From the cell containing the given text, extract its center point as [X, Y] coordinate. 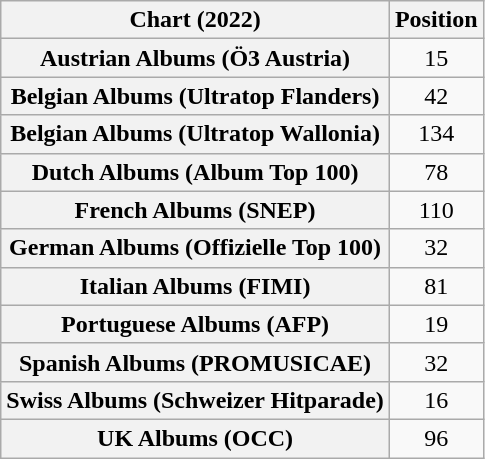
Dutch Albums (Album Top 100) [196, 172]
Spanish Albums (PROMUSICAE) [196, 362]
UK Albums (OCC) [196, 438]
Position [436, 20]
Chart (2022) [196, 20]
134 [436, 134]
German Albums (Offizielle Top 100) [196, 248]
78 [436, 172]
Belgian Albums (Ultratop Flanders) [196, 96]
Swiss Albums (Schweizer Hitparade) [196, 400]
Belgian Albums (Ultratop Wallonia) [196, 134]
110 [436, 210]
16 [436, 400]
42 [436, 96]
96 [436, 438]
19 [436, 324]
81 [436, 286]
Portuguese Albums (AFP) [196, 324]
Italian Albums (FIMI) [196, 286]
15 [436, 58]
Austrian Albums (Ö3 Austria) [196, 58]
French Albums (SNEP) [196, 210]
